Find where the given text appears and provide that cell's center as (X, Y) coordinate. 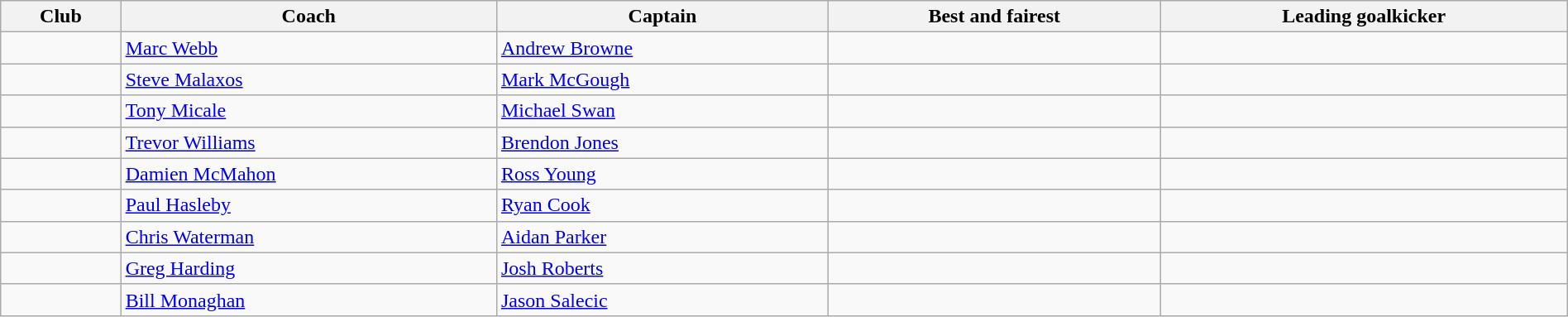
Mark McGough (662, 79)
Captain (662, 17)
Trevor Williams (308, 142)
Bill Monaghan (308, 300)
Best and fairest (994, 17)
Paul Hasleby (308, 205)
Andrew Browne (662, 48)
Josh Roberts (662, 268)
Ryan Cook (662, 205)
Leading goalkicker (1364, 17)
Steve Malaxos (308, 79)
Tony Micale (308, 111)
Michael Swan (662, 111)
Marc Webb (308, 48)
Coach (308, 17)
Aidan Parker (662, 237)
Chris Waterman (308, 237)
Jason Salecic (662, 300)
Greg Harding (308, 268)
Club (61, 17)
Ross Young (662, 174)
Brendon Jones (662, 142)
Damien McMahon (308, 174)
